Return [X, Y] of the center of cell containing provided text 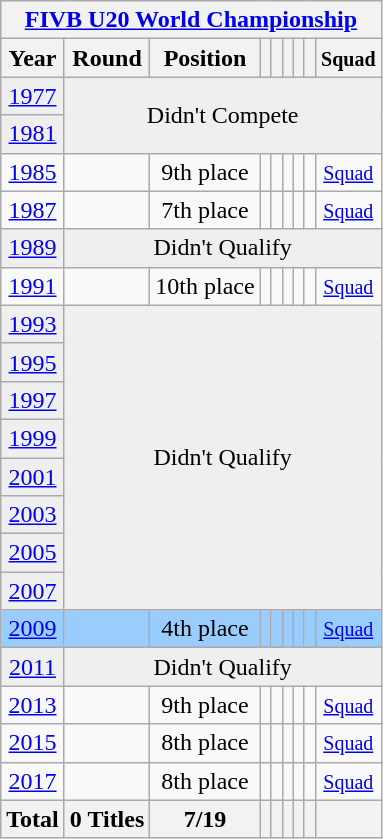
1995 [33, 362]
Total [33, 819]
4th place [205, 629]
1999 [33, 438]
1991 [33, 286]
Position [205, 58]
2001 [33, 477]
1989 [33, 248]
7/19 [205, 819]
2003 [33, 515]
2007 [33, 591]
7th place [205, 210]
Year [33, 58]
2009 [33, 629]
2017 [33, 781]
2015 [33, 743]
Didn't Compete [222, 115]
10th place [205, 286]
1993 [33, 324]
1981 [33, 134]
1985 [33, 172]
0 Titles [107, 819]
2005 [33, 553]
2013 [33, 705]
1977 [33, 96]
FIVB U20 World Championship [191, 20]
Round [107, 58]
1997 [33, 400]
1987 [33, 210]
2011 [33, 667]
